Find where the given text appears and provide that cell's center as (X, Y) coordinate. 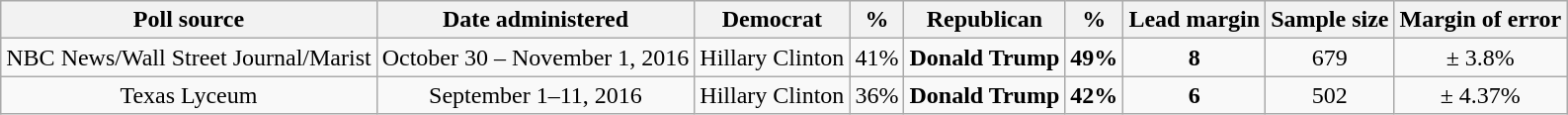
Texas Lyceum (189, 95)
Margin of error (1480, 20)
49% (1095, 57)
36% (877, 95)
Republican (984, 20)
Lead margin (1195, 20)
42% (1095, 95)
502 (1330, 95)
± 4.37% (1480, 95)
Democrat (773, 20)
Date administered (536, 20)
Poll source (189, 20)
8 (1195, 57)
41% (877, 57)
Sample size (1330, 20)
6 (1195, 95)
679 (1330, 57)
September 1–11, 2016 (536, 95)
October 30 – November 1, 2016 (536, 57)
NBC News/Wall Street Journal/Marist (189, 57)
± 3.8% (1480, 57)
